Capture the cell that displays the provided text and extract its (X, Y) central coordinate. 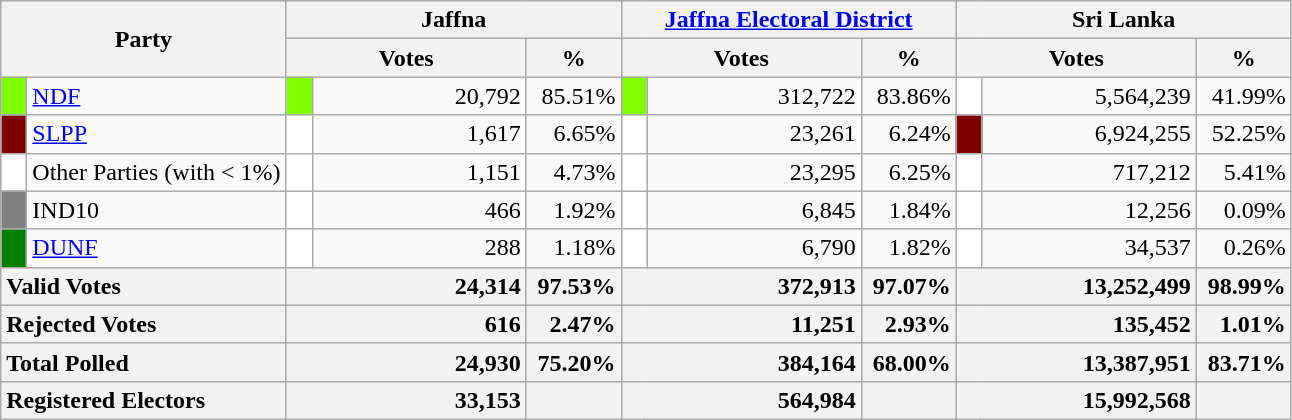
1,151 (419, 172)
13,252,499 (1076, 286)
6.65% (574, 134)
20,792 (419, 96)
Valid Votes (144, 286)
372,913 (741, 286)
Jaffna (454, 20)
Sri Lanka (1124, 20)
1.84% (908, 210)
Jaffna Electoral District (788, 20)
23,261 (754, 134)
564,984 (741, 400)
15,992,568 (1076, 400)
IND10 (156, 210)
52.25% (1244, 134)
41.99% (1244, 96)
6.25% (908, 172)
13,387,951 (1076, 362)
11,251 (741, 324)
0.26% (1244, 248)
98.99% (1244, 286)
5.41% (1244, 172)
24,930 (406, 362)
1.82% (908, 248)
6,845 (754, 210)
68.00% (908, 362)
0.09% (1244, 210)
4.73% (574, 172)
Registered Electors (144, 400)
6.24% (908, 134)
34,537 (1089, 248)
288 (419, 248)
SLPP (156, 134)
717,212 (1089, 172)
75.20% (574, 362)
135,452 (1076, 324)
6,790 (754, 248)
5,564,239 (1089, 96)
312,722 (754, 96)
24,314 (406, 286)
1.01% (1244, 324)
Party (144, 39)
NDF (156, 96)
23,295 (754, 172)
33,153 (406, 400)
Other Parties (with < 1%) (156, 172)
1,617 (419, 134)
384,164 (741, 362)
97.53% (574, 286)
616 (406, 324)
83.86% (908, 96)
2.93% (908, 324)
Rejected Votes (144, 324)
1.92% (574, 210)
85.51% (574, 96)
DUNF (156, 248)
466 (419, 210)
6,924,255 (1089, 134)
2.47% (574, 324)
97.07% (908, 286)
83.71% (1244, 362)
1.18% (574, 248)
12,256 (1089, 210)
Total Polled (144, 362)
